Identify which cell holds the provided text, then report its [x, y] central coordinate. 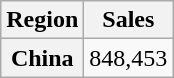
China [42, 58]
848,453 [128, 58]
Region [42, 20]
Sales [128, 20]
